Return (X, Y) of the center of cell containing provided text 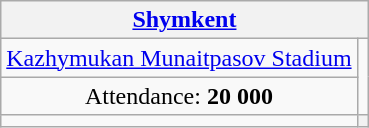
Shymkent (184, 20)
Kazhymukan Munaitpasov Stadium (179, 58)
Attendance: 20 000 (179, 96)
